Locate the cell with the specified text and output its (X, Y) center coordinate. 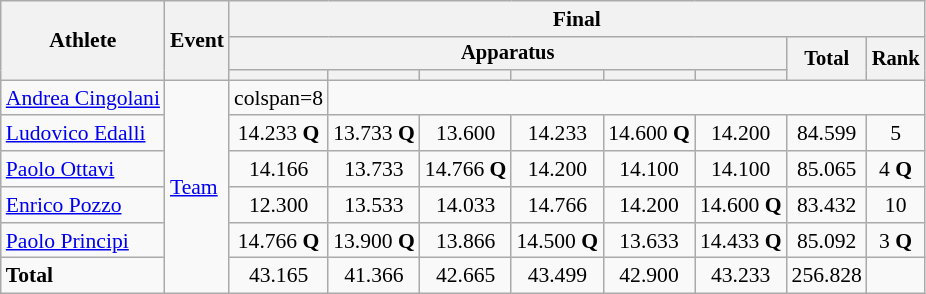
12.300 (278, 205)
14.433 Q (741, 241)
13.633 (649, 241)
Paolo Principi (83, 241)
Final (576, 19)
85.065 (827, 169)
14.233 Q (278, 134)
42.665 (466, 276)
Enrico Pozzo (83, 205)
10 (896, 205)
Event (197, 40)
Andrea Cingolani (83, 98)
13.866 (466, 241)
Paolo Ottavi (83, 169)
Athlete (83, 40)
5 (896, 134)
Rank (896, 58)
43.233 (741, 276)
14.233 (557, 134)
13.900 Q (374, 241)
14.500 Q (557, 241)
Apparatus (508, 54)
43.499 (557, 276)
84.599 (827, 134)
14.033 (466, 205)
Team (197, 187)
83.432 (827, 205)
14.766 (557, 205)
13.600 (466, 134)
3 Q (896, 241)
4 Q (896, 169)
colspan=8 (278, 98)
43.165 (278, 276)
Ludovico Edalli (83, 134)
256.828 (827, 276)
13.533 (374, 205)
41.366 (374, 276)
85.092 (827, 241)
13.733 Q (374, 134)
14.166 (278, 169)
42.900 (649, 276)
13.733 (374, 169)
